Determine the (X, Y) coordinate at the center of the cell enclosing the given text.  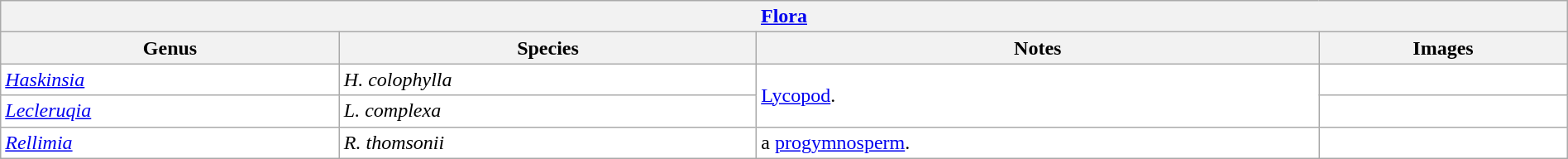
Species (547, 48)
Haskinsia (170, 79)
Rellimia (170, 142)
Lecleruqia (170, 111)
a progymnosperm. (1038, 142)
Genus (170, 48)
H. colophylla (547, 79)
Flora (784, 17)
Lycopod. (1038, 95)
R. thomsonii (547, 142)
Notes (1038, 48)
L. complexa (547, 111)
Images (1443, 48)
